Determine the [x, y] coordinate at the center of the cell enclosing the given text.  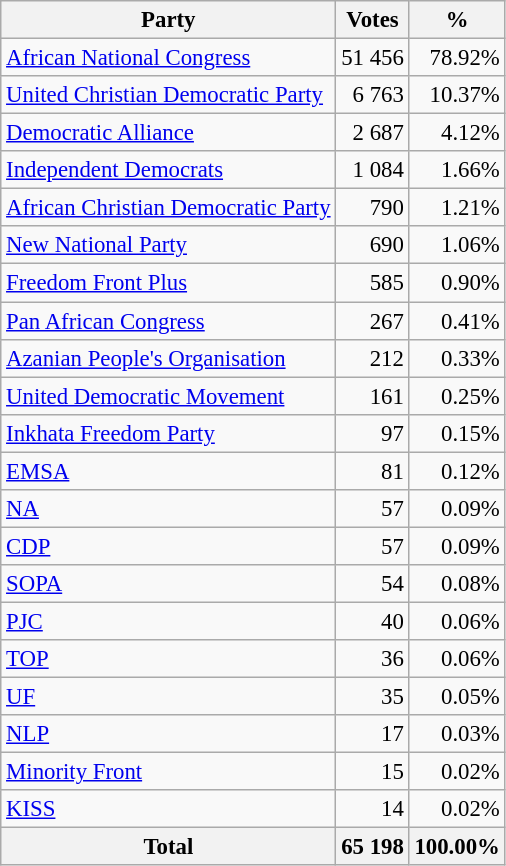
4.12% [457, 133]
Votes [372, 20]
1.06% [457, 245]
0.05% [457, 697]
Democratic Alliance [168, 133]
2 687 [372, 133]
NA [168, 509]
51 456 [372, 58]
African National Congress [168, 58]
Party [168, 20]
New National Party [168, 245]
161 [372, 396]
EMSA [168, 471]
36 [372, 659]
Total [168, 847]
UF [168, 697]
6 763 [372, 95]
212 [372, 358]
0.33% [457, 358]
Independent Democrats [168, 170]
65 198 [372, 847]
1.66% [457, 170]
585 [372, 283]
10.37% [457, 95]
KISS [168, 809]
Azanian People's Organisation [168, 358]
NLP [168, 734]
690 [372, 245]
78.92% [457, 58]
SOPA [168, 584]
African Christian Democratic Party [168, 208]
0.90% [457, 283]
TOP [168, 659]
97 [372, 433]
0.03% [457, 734]
1 084 [372, 170]
United Democratic Movement [168, 396]
100.00% [457, 847]
Pan African Congress [168, 321]
0.15% [457, 433]
81 [372, 471]
790 [372, 208]
Inkhata Freedom Party [168, 433]
Freedom Front Plus [168, 283]
0.12% [457, 471]
1.21% [457, 208]
Minority Front [168, 772]
PJC [168, 621]
14 [372, 809]
0.08% [457, 584]
17 [372, 734]
15 [372, 772]
40 [372, 621]
CDP [168, 546]
35 [372, 697]
United Christian Democratic Party [168, 95]
0.25% [457, 396]
267 [372, 321]
54 [372, 584]
% [457, 20]
0.41% [457, 321]
